Find where the given text appears and provide that cell's center as (X, Y) coordinate. 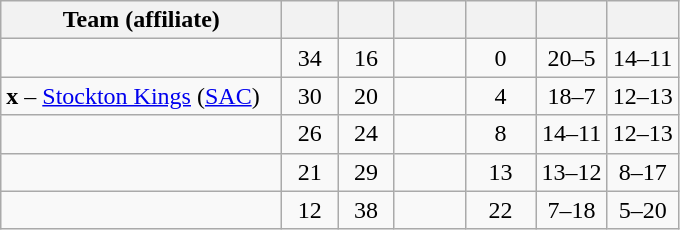
5–20 (642, 210)
0 (500, 58)
20–5 (572, 58)
20 (366, 96)
x – Stockton Kings (SAC) (142, 96)
24 (366, 134)
7–18 (572, 210)
Team (affiliate) (142, 20)
21 (310, 172)
18–7 (572, 96)
22 (500, 210)
13 (500, 172)
34 (310, 58)
13–12 (572, 172)
4 (500, 96)
26 (310, 134)
38 (366, 210)
12 (310, 210)
8–17 (642, 172)
29 (366, 172)
8 (500, 134)
16 (366, 58)
30 (310, 96)
